Locate the cell with the specified text and output its (x, y) center coordinate. 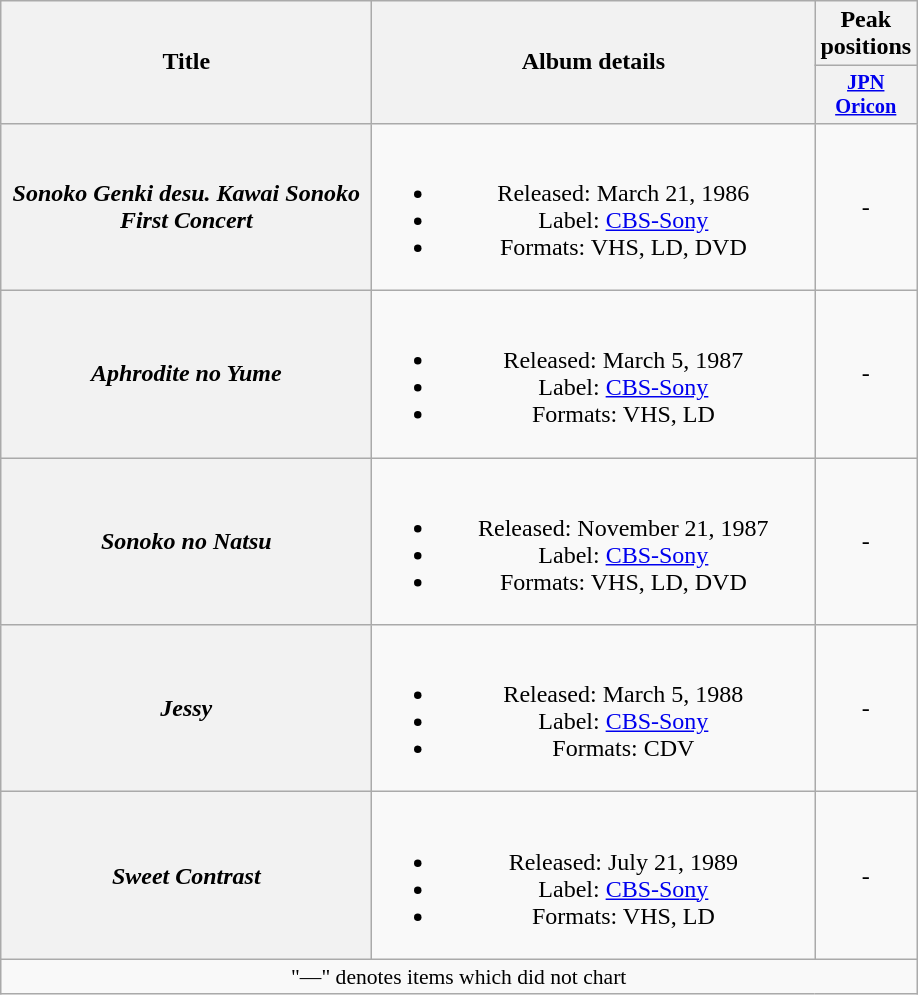
Sonoko no Natsu (186, 542)
Title (186, 62)
Released: November 21, 1987Label: CBS-SonyFormats: VHS, LD, DVD (594, 542)
Aphrodite no Yume (186, 374)
Jessy (186, 708)
Sweet Contrast (186, 876)
JPNOricon (866, 95)
Released: March 5, 1988Label: CBS-SonyFormats: CDV (594, 708)
Released: March 5, 1987Label: CBS-SonyFormats: VHS, LD (594, 374)
Released: July 21, 1989Label: CBS-SonyFormats: VHS, LD (594, 876)
Album details (594, 62)
Sonoko Genki desu. Kawai Sonoko First Concert (186, 206)
Released: March 21, 1986Label: CBS-SonyFormats: VHS, LD, DVD (594, 206)
Peak positions (866, 34)
"—" denotes items which did not chart (459, 977)
